Find where the given text appears and provide that cell's center as [X, Y] coordinate. 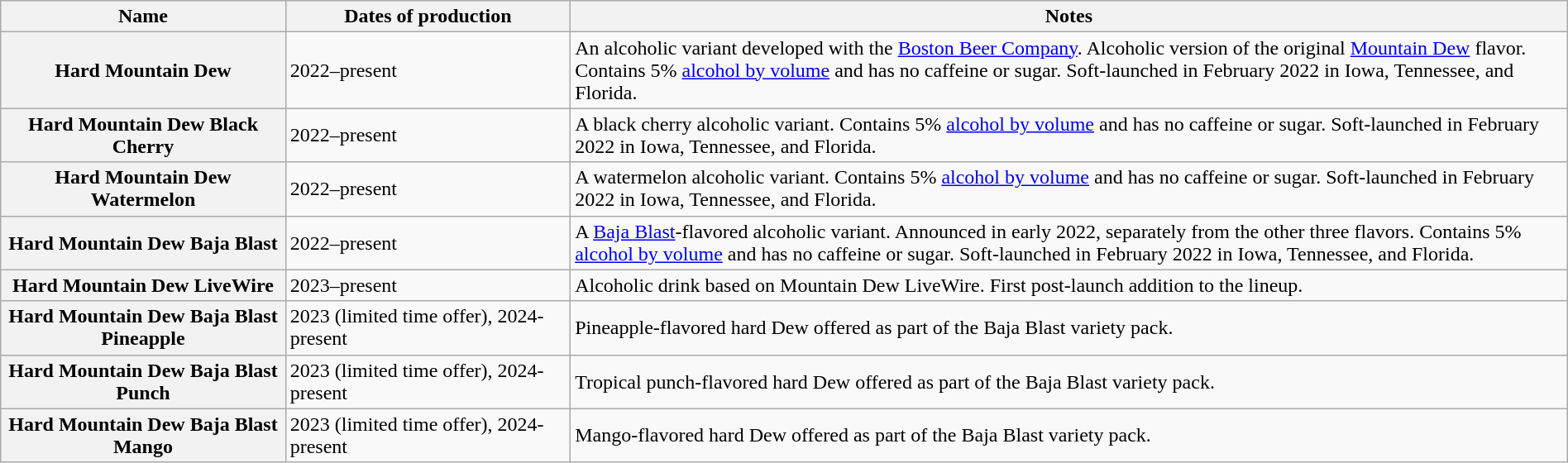
Dates of production [428, 17]
Hard Mountain Dew [143, 70]
Hard Mountain Dew Black Cherry [143, 136]
Hard Mountain Dew Baja Blast Mango [143, 435]
Hard Mountain Dew LiveWire [143, 285]
Pineapple-flavored hard Dew offered as part of the Baja Blast variety pack. [1069, 327]
Mango-flavored hard Dew offered as part of the Baja Blast variety pack. [1069, 435]
Name [143, 17]
Hard Mountain Dew Baja Blast Punch [143, 382]
Hard Mountain Dew Baja Blast Pineapple [143, 327]
Alcoholic drink based on Mountain Dew LiveWire. First post-launch addition to the lineup. [1069, 285]
2023–present [428, 285]
Hard Mountain Dew Watermelon [143, 189]
Tropical punch-flavored hard Dew offered as part of the Baja Blast variety pack. [1069, 382]
Hard Mountain Dew Baja Blast [143, 243]
Notes [1069, 17]
